For the text-containing cell, return its midpoint in [x, y] coordinate format. 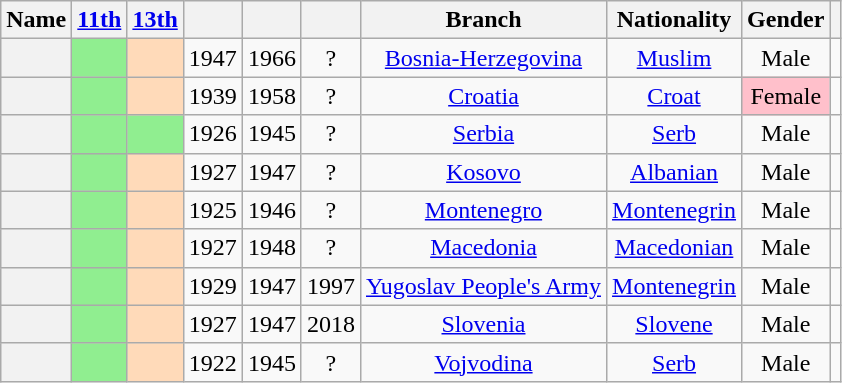
Branch [483, 20]
Gender [786, 20]
Croatia [483, 96]
Kosovo [483, 172]
Name [36, 20]
2018 [330, 324]
1946 [272, 210]
13th [155, 20]
Muslim [674, 58]
1948 [272, 248]
1929 [212, 286]
Serbia [483, 134]
Montenegro [483, 210]
Nationality [674, 20]
Slovenia [483, 324]
Albanian [674, 172]
Macedonia [483, 248]
1958 [272, 96]
1922 [212, 362]
Vojvodina [483, 362]
1997 [330, 286]
1925 [212, 210]
11th [100, 20]
1926 [212, 134]
Bosnia-Herzegovina [483, 58]
1939 [212, 96]
Slovene [674, 324]
Macedonian [674, 248]
Yugoslav People's Army [483, 286]
1966 [272, 58]
Croat [674, 96]
Female [786, 96]
